Output the (x, y) coordinate of the center of the cell containing the given text.  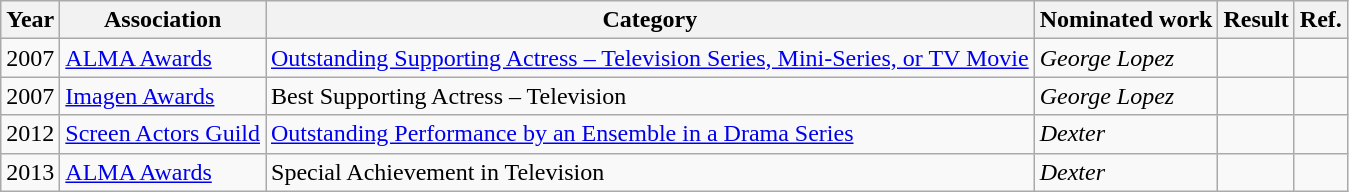
Ref. (1320, 20)
2012 (30, 134)
Association (163, 20)
Outstanding Performance by an Ensemble in a Drama Series (650, 134)
Result (1256, 20)
Screen Actors Guild (163, 134)
Category (650, 20)
Imagen Awards (163, 96)
Nominated work (1126, 20)
2013 (30, 172)
Best Supporting Actress – Television (650, 96)
Special Achievement in Television (650, 172)
Year (30, 20)
Outstanding Supporting Actress – Television Series, Mini-Series, or TV Movie (650, 58)
